Capture the cell that displays the provided text and extract its (x, y) central coordinate. 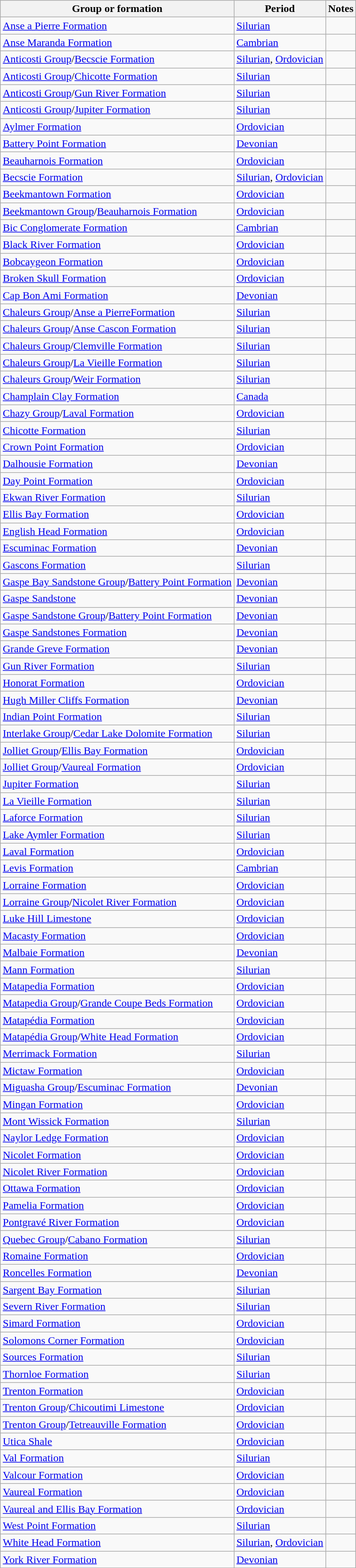
Romaine Formation (117, 1256)
Solomons Corner Formation (117, 1340)
Gascons Formation (117, 565)
Indian Point Formation (117, 716)
Pamelia Formation (117, 1205)
Interlake Group/Cedar Lake Dolomite Formation (117, 733)
Jupiter Formation (117, 784)
Anticosti Group/Jupiter Formation (117, 110)
Mont Wissick Formation (117, 1121)
Vaureal and Ellis Bay Formation (117, 1509)
Gaspe Sandstones Formation (117, 632)
Notes (341, 9)
Mingan Formation (117, 1104)
Hugh Miller Cliffs Formation (117, 700)
Malbaie Formation (117, 952)
Miguasha Group/Escuminac Formation (117, 1088)
Canada (280, 396)
Gaspe Sandstone Group/Battery Point Formation (117, 616)
Champlain Clay Formation (117, 396)
Grande Greve Formation (117, 649)
Aylmer Formation (117, 127)
West Point Formation (117, 1525)
English Head Formation (117, 531)
Sources Formation (117, 1357)
Bobcaygeon Formation (117, 262)
Trenton Formation (117, 1391)
Crown Point Formation (117, 447)
Gaspe Sandstone (117, 599)
Period (280, 9)
Day Point Formation (117, 480)
Bic Conglomerate Formation (117, 228)
Laforce Formation (117, 818)
Trenton Group/Tetreauville Formation (117, 1425)
Group or formation (117, 9)
Naylor Ledge Formation (117, 1138)
Beekmantown Group/Beauharnois Formation (117, 211)
Gaspe Bay Sandstone Group/Battery Point Formation (117, 582)
Matapedia Formation (117, 986)
Beauharnois Formation (117, 160)
Utica Shale (117, 1441)
Nicolet River Formation (117, 1172)
Lorraine Formation (117, 885)
Chaleurs Group/Clemville Formation (117, 346)
Cap Bon Ami Formation (117, 295)
Chaleurs Group/Anse a PierreFormation (117, 312)
La Vieille Formation (117, 801)
Jolliet Group/Vaureal Formation (117, 767)
Escuminac Formation (117, 548)
Mictaw Formation (117, 1071)
Quebec Group/Cabano Formation (117, 1239)
Matapédia Group/White Head Formation (117, 1037)
Matapedia Group/Grande Coupe Beds Formation (117, 1003)
Matapédia Formation (117, 1020)
Pontgravé River Formation (117, 1222)
Anse a Pierre Formation (117, 26)
Roncelles Formation (117, 1273)
Chaleurs Group/Anse Cascon Formation (117, 329)
Trenton Group/Chicoutimi Limestone (117, 1408)
Merrimack Formation (117, 1054)
York River Formation (117, 1559)
Broken Skull Formation (117, 279)
Anticosti Group/Chicotte Formation (117, 76)
Levis Formation (117, 868)
Battery Point Formation (117, 143)
Valcour Formation (117, 1475)
Black River Formation (117, 245)
Anse Maranda Formation (117, 43)
Luke Hill Limestone (117, 919)
Jolliet Group/Ellis Bay Formation (117, 751)
Honorat Formation (117, 683)
Anticosti Group/Becscie Formation (117, 59)
Anticosti Group/Gun River Formation (117, 93)
Ellis Bay Formation (117, 515)
Beekmantown Formation (117, 194)
Sargent Bay Formation (117, 1290)
Macasty Formation (117, 936)
Severn River Formation (117, 1307)
Ekwan River Formation (117, 498)
Simard Formation (117, 1324)
Val Formation (117, 1458)
Lorraine Group/Nicolet River Formation (117, 902)
Thornloe Formation (117, 1374)
Mann Formation (117, 969)
White Head Formation (117, 1542)
Ottawa Formation (117, 1189)
Nicolet Formation (117, 1155)
Chaleurs Group/Weir Formation (117, 379)
Vaureal Formation (117, 1492)
Gun River Formation (117, 666)
Chazy Group/Laval Formation (117, 413)
Becscie Formation (117, 177)
Lake Aymler Formation (117, 835)
Chaleurs Group/La Vieille Formation (117, 363)
Dalhousie Formation (117, 464)
Chicotte Formation (117, 430)
Laval Formation (117, 852)
